Locate the cell with the specified text and output its [X, Y] center coordinate. 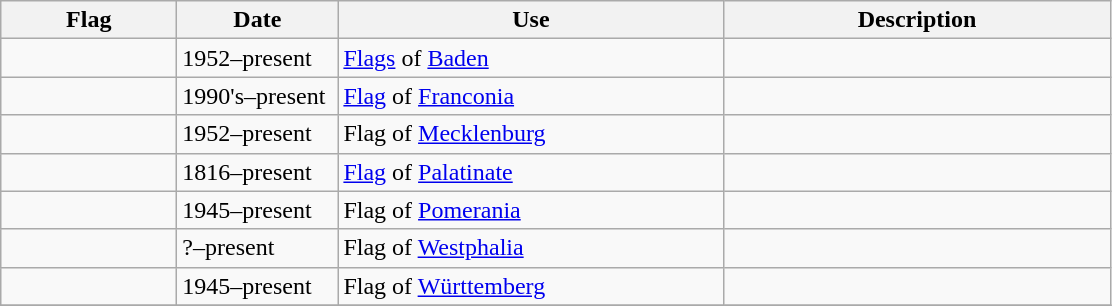
1816–present [258, 172]
Flag of Mecklenburg [531, 134]
Flag of Palatinate [531, 172]
1990's–present [258, 96]
?–present [258, 248]
Flag of Westphalia [531, 248]
Use [531, 20]
Flags of Baden [531, 58]
Flag of Pomerania [531, 210]
Description [917, 20]
Flag of Franconia [531, 96]
Flag [89, 20]
Flag of Württemberg [531, 286]
Date [258, 20]
